Identify which cell holds the provided text, then report its [X, Y] central coordinate. 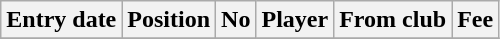
From club [393, 20]
No [236, 20]
Position [169, 20]
Fee [476, 20]
Entry date [62, 20]
Player [295, 20]
